Capture the cell that displays the provided text and extract its (x, y) central coordinate. 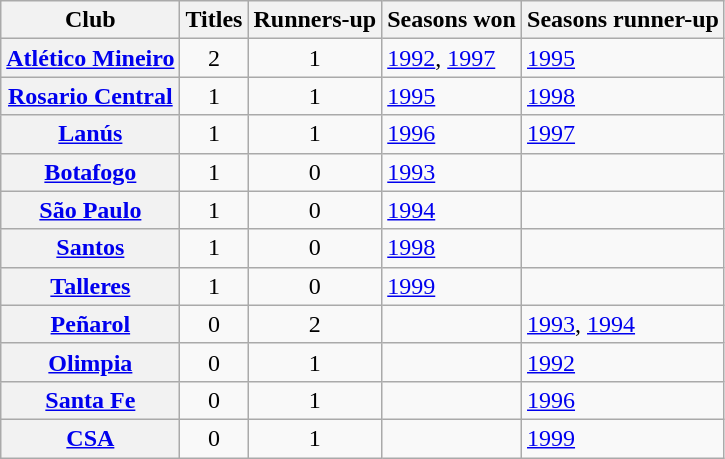
1992, 1997 (452, 58)
Club (90, 20)
Botafogo (90, 172)
Peñarol (90, 324)
Runners-up (315, 20)
1993 (452, 172)
Seasons runner-up (624, 20)
Rosario Central (90, 96)
1992 (624, 362)
1994 (452, 210)
1993, 1994 (624, 324)
Atlético Mineiro (90, 58)
Seasons won (452, 20)
Olimpia (90, 362)
Santa Fe (90, 400)
São Paulo (90, 210)
Lanús (90, 134)
Talleres (90, 286)
CSA (90, 438)
1997 (624, 134)
Santos (90, 248)
Titles (214, 20)
